Return [X, Y] of the center of cell containing provided text 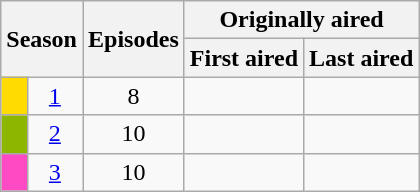
Season [42, 39]
3 [54, 172]
Last aired [362, 58]
Originally aired [302, 20]
1 [54, 96]
2 [54, 134]
Episodes [133, 39]
8 [133, 96]
First aired [244, 58]
